Locate the cell with the specified text and output its (x, y) center coordinate. 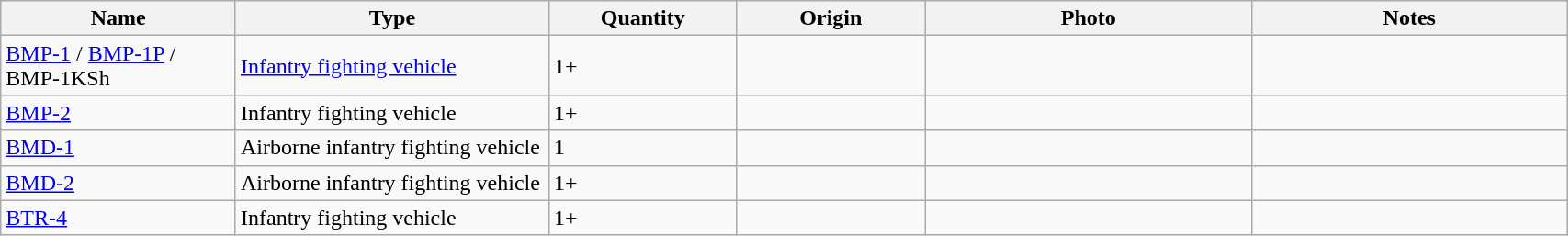
1 (643, 148)
Type (391, 18)
Quantity (643, 18)
BMP-1 / BMP-1P / BMP-1KSh (118, 66)
BMD-2 (118, 183)
Photo (1089, 18)
Origin (830, 18)
Name (118, 18)
BMP-2 (118, 113)
BMD-1 (118, 148)
Notes (1409, 18)
BTR-4 (118, 218)
